Capture the cell that displays the provided text and extract its [x, y] central coordinate. 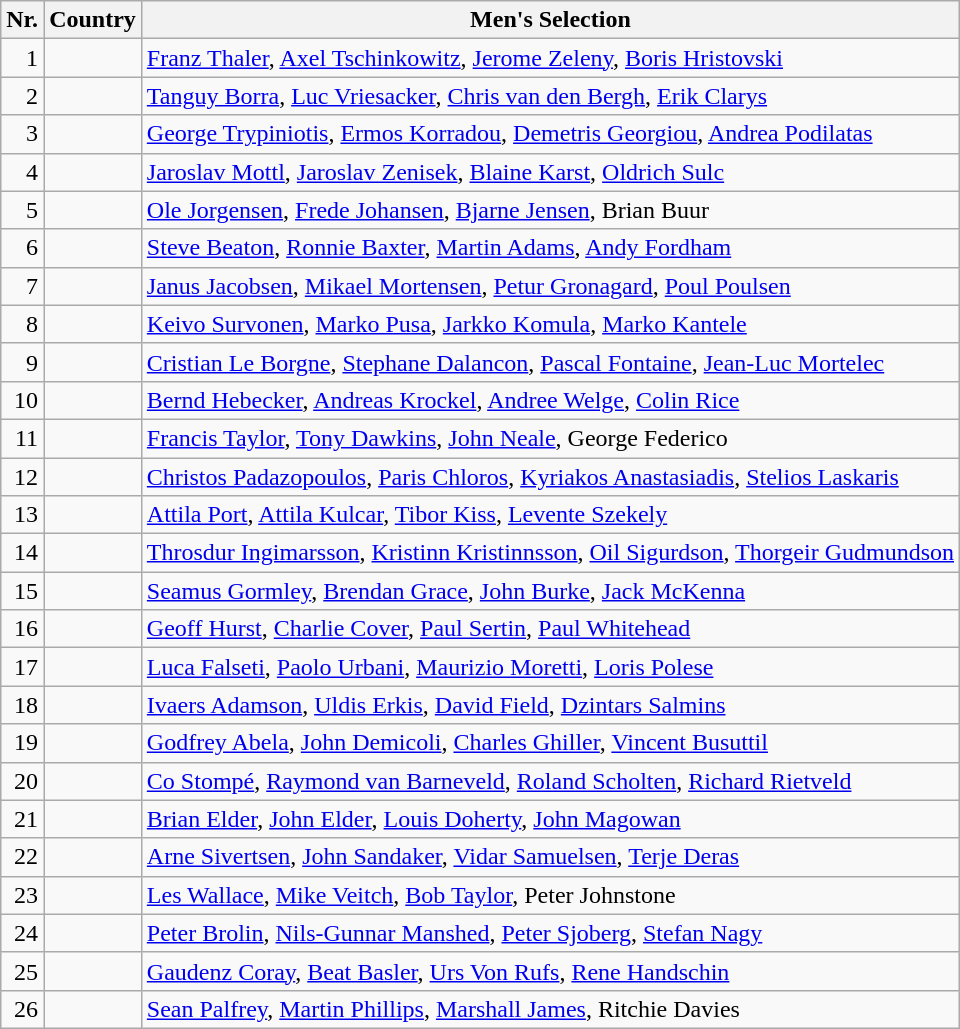
Les Wallace, Mike Veitch, Bob Taylor, Peter Johnstone [550, 895]
Arne Sivertsen, John Sandaker, Vidar Samuelsen, Terje Deras [550, 857]
Seamus Gormley, Brendan Grace, John Burke, Jack McKenna [550, 591]
Co Stompé, Raymond van Barneveld, Roland Scholten, Richard Rietveld [550, 781]
Nr. [22, 20]
3 [22, 134]
11 [22, 438]
Geoff Hurst, Charlie Cover, Paul Sertin, Paul Whitehead [550, 629]
Christos Padazopoulos, Paris Chloros, Kyriakos Anastasiadis, Stelios Laskaris [550, 477]
Francis Taylor, Tony Dawkins, John Neale, George Federico [550, 438]
10 [22, 400]
Throsdur Ingimarsson, Kristinn Kristinnsson, Oil Sigurdson, Thorgeir Gudmundson [550, 553]
Peter Brolin, Nils-Gunnar Manshed, Peter Sjoberg, Stefan Nagy [550, 933]
Godfrey Abela, John Demicoli, Charles Ghiller, Vincent Busuttil [550, 743]
Sean Palfrey, Martin Phillips, Marshall James, Ritchie Davies [550, 1009]
14 [22, 553]
Tanguy Borra, Luc Vriesacker, Chris van den Bergh, Erik Clarys [550, 96]
Jaroslav Mottl, Jaroslav Zenisek, Blaine Karst, Oldrich Sulc [550, 172]
Brian Elder, John Elder, Louis Doherty, John Magowan [550, 819]
Janus Jacobsen, Mikael Mortensen, Petur Gronagard, Poul Poulsen [550, 286]
6 [22, 248]
12 [22, 477]
Ole Jorgensen, Frede Johansen, Bjarne Jensen, Brian Buur [550, 210]
26 [22, 1009]
8 [22, 324]
19 [22, 743]
4 [22, 172]
15 [22, 591]
Steve Beaton, Ronnie Baxter, Martin Adams, Andy Fordham [550, 248]
7 [22, 286]
Country [93, 20]
9 [22, 362]
21 [22, 819]
17 [22, 667]
Cristian Le Borgne, Stephane Dalancon, Pascal Fontaine, Jean-Luc Mortelec [550, 362]
Attila Port, Attila Kulcar, Tibor Kiss, Levente Szekely [550, 515]
Gaudenz Coray, Beat Basler, Urs Von Rufs, Rene Handschin [550, 971]
23 [22, 895]
Keivo Survonen, Marko Pusa, Jarkko Komula, Marko Kantele [550, 324]
16 [22, 629]
Franz Thaler, Axel Tschinkowitz, Jerome Zeleny, Boris Hristovski [550, 58]
Men's Selection [550, 20]
Bernd Hebecker, Andreas Krockel, Andree Welge, Colin Rice [550, 400]
Ivaers Adamson, Uldis Erkis, David Field, Dzintars Salmins [550, 705]
George Trypiniotis, Ermos Korradou, Demetris Georgiou, Andrea Podilatas [550, 134]
20 [22, 781]
2 [22, 96]
5 [22, 210]
22 [22, 857]
18 [22, 705]
Luca Falseti, Paolo Urbani, Maurizio Moretti, Loris Polese [550, 667]
13 [22, 515]
1 [22, 58]
24 [22, 933]
25 [22, 971]
